Pinpoint the cell where the given text exists, returning its (x, y) midpoint coordinate. 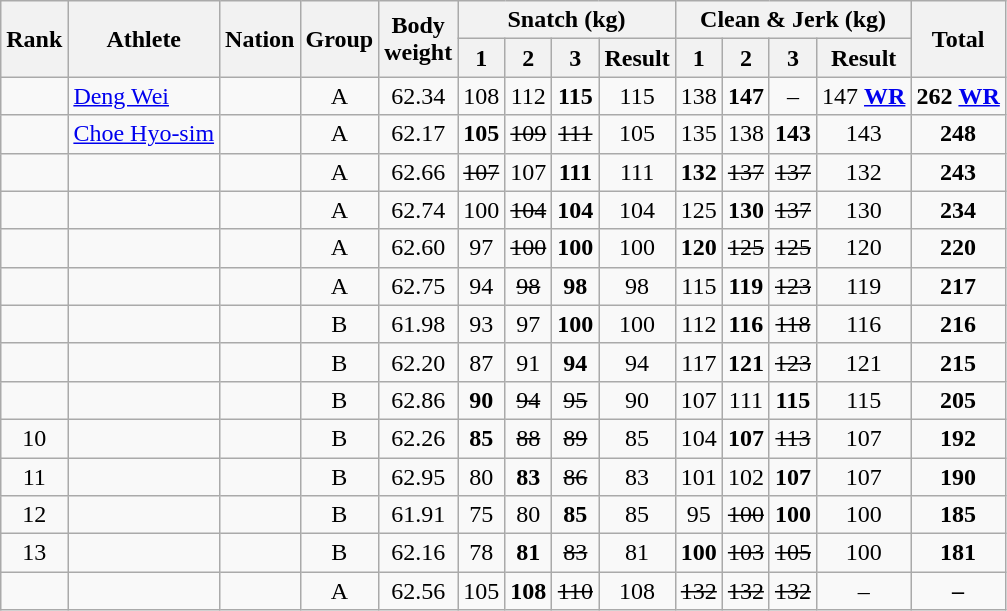
262 WR (958, 96)
Bodyweight (418, 39)
Group (340, 39)
103 (746, 553)
192 (958, 438)
102 (746, 477)
113 (792, 438)
62.17 (418, 134)
101 (698, 477)
181 (958, 553)
220 (958, 248)
117 (698, 362)
185 (958, 515)
110 (576, 591)
217 (958, 286)
118 (792, 324)
216 (958, 324)
62.26 (418, 438)
62.16 (418, 553)
Total (958, 39)
10 (34, 438)
215 (958, 362)
Rank (34, 39)
11 (34, 477)
147 (746, 96)
88 (528, 438)
Choe Hyo-sim (144, 134)
62.95 (418, 477)
109 (528, 134)
62.75 (418, 286)
62.66 (418, 172)
62.86 (418, 400)
135 (698, 134)
78 (482, 553)
13 (34, 553)
62.34 (418, 96)
87 (482, 362)
89 (576, 438)
62.56 (418, 591)
86 (576, 477)
62.60 (418, 248)
Athlete (144, 39)
62.74 (418, 210)
243 (958, 172)
Snatch (kg) (567, 20)
62.20 (418, 362)
75 (482, 515)
248 (958, 134)
Clean & Jerk (kg) (793, 20)
61.91 (418, 515)
190 (958, 477)
205 (958, 400)
147 WR (863, 96)
Nation (260, 39)
91 (528, 362)
Deng Wei (144, 96)
12 (34, 515)
234 (958, 210)
93 (482, 324)
61.98 (418, 324)
